Find where the given text appears and provide that cell's center as [x, y] coordinate. 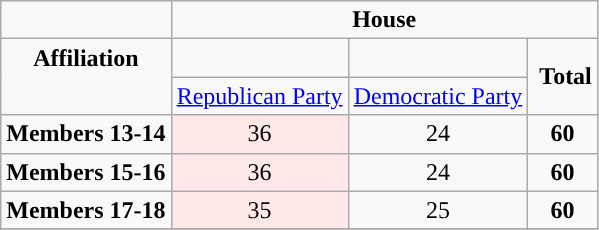
House [384, 20]
Members 15-16 [86, 172]
Republican Party [260, 96]
Total [563, 77]
Members 13-14 [86, 134]
Affiliation [86, 77]
35 [260, 210]
Members 17-18 [86, 210]
25 [438, 210]
Democratic Party [438, 96]
